For the text-containing cell, return its midpoint in (X, Y) coordinate format. 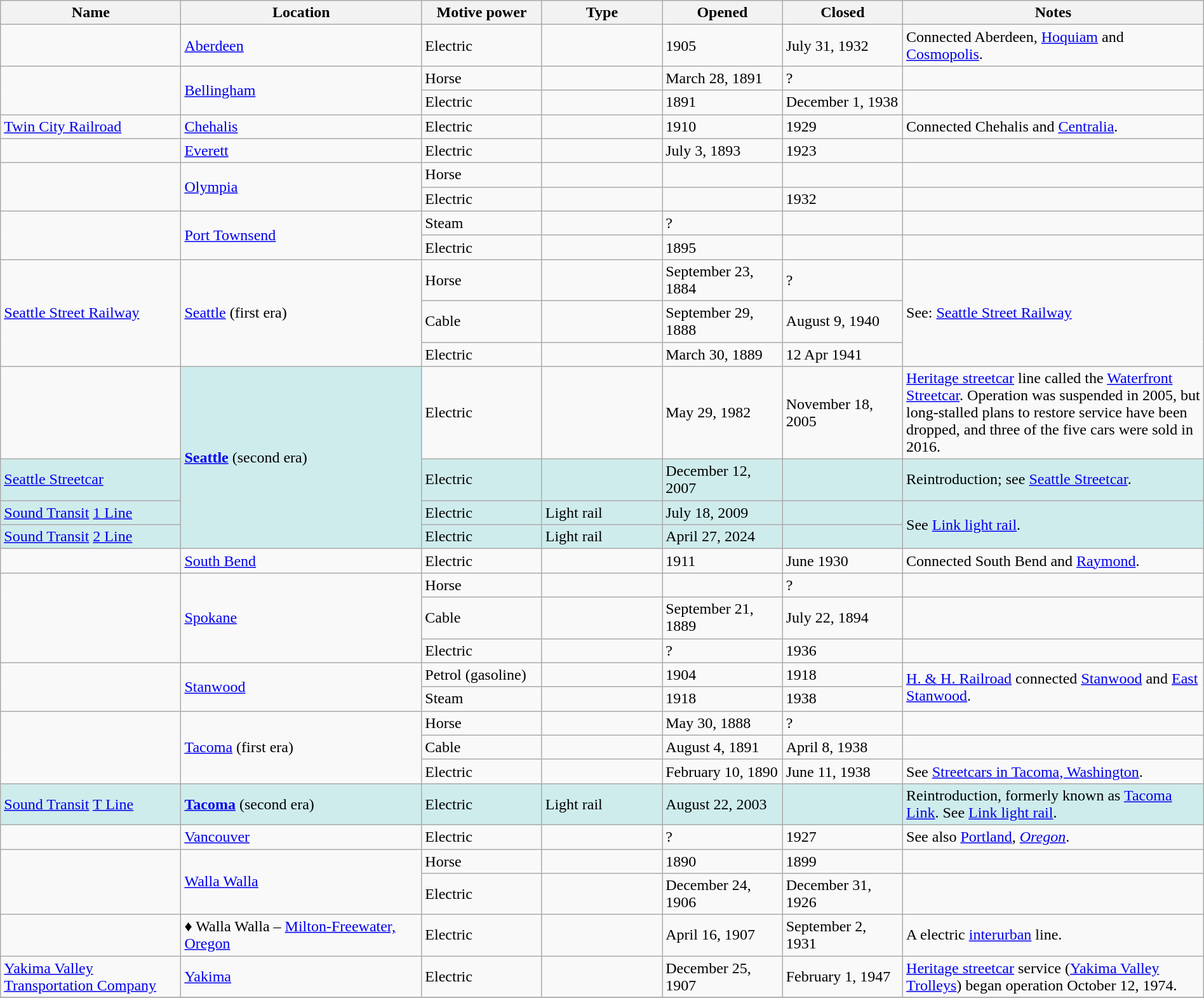
Yakima (301, 977)
November 18, 2005 (842, 413)
May 30, 1888 (723, 723)
Seattle (second era) (301, 457)
February 10, 1890 (723, 771)
March 30, 1889 (723, 354)
December 25, 1907 (723, 977)
May 29, 1982 (723, 413)
December 1, 1938 (842, 102)
Reintroduction, formerly known as Tacoma Link. See Link light rail. (1053, 804)
Type (602, 13)
December 31, 1926 (842, 894)
H. & H. Railroad connected Stanwood and East Stanwood. (1053, 687)
Heritage streetcar service (Yakima Valley Trolleys) began operation October 12, 1974. (1053, 977)
1891 (723, 102)
December 24, 1906 (723, 894)
July 31, 1932 (842, 46)
1904 (723, 675)
July 18, 2009 (723, 513)
August 9, 1940 (842, 321)
Port Townsend (301, 235)
1923 (842, 151)
June 1930 (842, 561)
1932 (842, 199)
Connected Chehalis and Centralia. (1053, 126)
Tacoma (second era) (301, 804)
Everett (301, 151)
August 4, 1891 (723, 747)
Aberdeen (301, 46)
Walla Walla (301, 882)
1927 (842, 837)
July 3, 1893 (723, 151)
Petrol (gasoline) (481, 675)
July 22, 1894 (842, 617)
September 21, 1889 (723, 617)
See also Portland, Oregon. (1053, 837)
Sound Transit 2 Line (91, 537)
Closed (842, 13)
September 23, 1884 (723, 280)
Bellingham (301, 90)
Tacoma (first era) (301, 747)
Stanwood (301, 687)
Motive power (481, 13)
Seattle Streetcar (91, 480)
Chehalis (301, 126)
Name (91, 13)
February 1, 1947 (842, 977)
See: Seattle Street Railway (1053, 313)
1905 (723, 46)
Twin City Railroad (91, 126)
April 27, 2024 (723, 537)
September 29, 1888 (723, 321)
South Bend (301, 561)
December 12, 2007 (723, 480)
See Streetcars in Tacoma, Washington. (1053, 771)
1911 (723, 561)
Connected Aberdeen, Hoquiam and Cosmopolis. (1053, 46)
April 16, 1907 (723, 935)
Vancouver (301, 837)
Yakima Valley Transportation Company (91, 977)
Spokane (301, 617)
See Link light rail. (1053, 525)
Location (301, 13)
1929 (842, 126)
June 11, 1938 (842, 771)
Sound Transit T Line (91, 804)
Seattle Street Railway (91, 313)
1890 (723, 861)
September 2, 1931 (842, 935)
1899 (842, 861)
12 Apr 1941 (842, 354)
April 8, 1938 (842, 747)
Seattle (first era) (301, 313)
March 28, 1891 (723, 78)
August 22, 2003 (723, 804)
1910 (723, 126)
1936 (842, 651)
Connected South Bend and Raymond. (1053, 561)
1895 (723, 247)
♦ Walla Walla – Milton-Freewater, Oregon (301, 935)
Sound Transit 1 Line (91, 513)
Reintroduction; see Seattle Streetcar. (1053, 480)
1938 (842, 699)
Notes (1053, 13)
Opened (723, 13)
A electric interurban line. (1053, 935)
Olympia (301, 187)
